Return the (x, y) coordinate for the center point of the cell that contains the specified text.  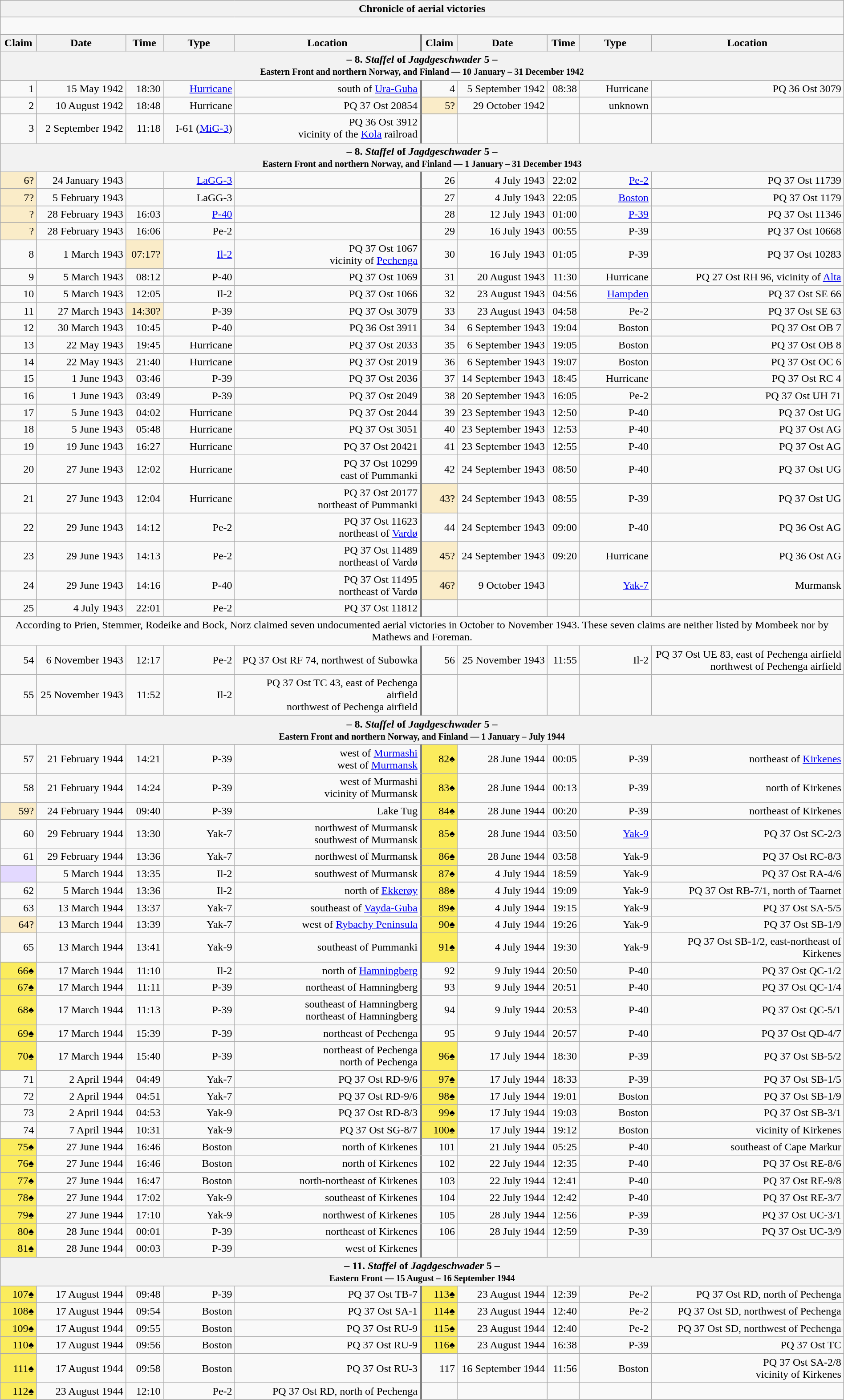
Murmansk (748, 585)
PQ 37 Ost SB-1/5 (748, 1079)
73 (19, 1113)
00:13 (563, 788)
13:41 (144, 947)
09:40 (144, 811)
37 (439, 379)
24 (19, 585)
15 (19, 379)
19:15 (563, 907)
10 August 1942 (81, 105)
PQ 37 Ost 2036 (328, 379)
PQ 37 Ost 1067vicinity of Pechenga (328, 254)
08:55 (563, 498)
03:58 (563, 857)
93 (439, 987)
59? (19, 811)
116♠ (439, 1345)
94 (439, 1010)
18:59 (563, 874)
19:04 (563, 328)
6? (19, 180)
00:20 (563, 811)
unknown (615, 105)
65 (19, 947)
18:45 (563, 379)
PQ 37 Ost RU-3 (328, 1368)
16:03 (144, 214)
39 (439, 413)
PQ 37 Ost RB-7/1, north of Taarnet (748, 890)
17:10 (144, 1214)
20 August 1943 (503, 277)
7? (19, 197)
46? (439, 585)
38 (439, 396)
9 October 1943 (503, 585)
26 (439, 180)
PQ 37 Ost OB 7 (748, 328)
96♠ (439, 1056)
105 (439, 1214)
14:12 (144, 527)
12:53 (563, 429)
PQ 37 Ost UC-3/1 (748, 1214)
20:53 (563, 1010)
72 (19, 1096)
5? (439, 105)
10:45 (144, 328)
PQ 37 Ost 11812 (328, 608)
54 (19, 660)
PQ 37 Ost RA-4/6 (748, 874)
20:50 (563, 971)
102 (439, 1164)
7 April 1944 (81, 1130)
20:51 (563, 987)
100♠ (439, 1130)
60 (19, 834)
PQ 37 Ost SB-3/1 (748, 1113)
104 (439, 1198)
29 October 1942 (503, 105)
99♠ (439, 1113)
southeast of Pummanki (328, 947)
PQ 37 Ost SA-2/8vicinity of Kirkenes (748, 1368)
108♠ (19, 1311)
12:17 (144, 660)
29 (439, 231)
87♠ (439, 874)
66♠ (19, 971)
1 (19, 89)
PQ 37 Ost RE-3/7 (748, 1198)
PQ 37 Ost TB-7 (328, 1295)
PQ 37 Ost SA-1 (328, 1311)
91♠ (439, 947)
PQ 36 Ost 3912vicinity of the Kola railroad (328, 128)
11:13 (144, 1010)
27 (439, 197)
103 (439, 1181)
PQ 37 Ost UE 83, east of Pechenga airfield northwest of Pechenga airfield (748, 660)
12:04 (144, 498)
PQ 37 Ost 2033 (328, 345)
106 (439, 1231)
19:26 (563, 924)
PQ 37 Ost UC-3/9 (748, 1231)
5 February 1943 (81, 197)
95 (439, 1033)
13:30 (144, 834)
north-northeast of Kirkenes (328, 1181)
16:06 (144, 231)
75♠ (19, 1147)
28 (439, 214)
70♠ (19, 1056)
12:56 (563, 1214)
05:48 (144, 429)
PQ 37 Ost 10299 east of Pummanki (328, 469)
11:10 (144, 971)
– 8. Staffel of Jagdgeschwader 5 –Eastern Front and northern Norway, and Finland — 1 January – July 1944 (422, 730)
36 (439, 362)
85♠ (439, 834)
84♠ (439, 811)
5 September 1942 (503, 89)
43? (439, 498)
PQ 37 Ost 20421 (328, 446)
04:53 (144, 1113)
22:02 (563, 180)
08:50 (563, 469)
– 8. Staffel of Jagdgeschwader 5 –Eastern Front and northern Norway, and Finland — 10 January – 31 December 1942 (422, 66)
04:49 (144, 1079)
35 (439, 345)
13 (19, 345)
98♠ (439, 1096)
19:07 (563, 362)
16:47 (144, 1181)
63 (19, 907)
PQ 37 Ost 3079 (328, 311)
45? (439, 556)
01:00 (563, 214)
09:54 (144, 1311)
20 (19, 469)
PQ 37 Ost TC (748, 1345)
20:57 (563, 1033)
11 (19, 311)
30 (439, 254)
13:35 (144, 874)
04:02 (144, 413)
68♠ (19, 1010)
12:59 (563, 1231)
81♠ (19, 1248)
PQ 37 Ost 3051 (328, 429)
16 September 1944 (503, 1368)
PQ 37 Ost 11489 northeast of Vardø (328, 556)
01:05 (563, 254)
south of Ura-Guba (328, 89)
3 (19, 128)
77♠ (19, 1181)
11:52 (144, 695)
09:00 (563, 527)
117 (439, 1368)
44 (439, 527)
I-61 (MiG-3) (199, 128)
20 September 1943 (503, 396)
19:12 (563, 1130)
42 (439, 469)
19:03 (563, 1113)
12:02 (144, 469)
PQ 37 Ost RF 74, northwest of Subowka (328, 660)
15:40 (144, 1056)
69♠ (19, 1033)
west of Murmashivicinity of Murmansk (328, 788)
PQ 37 Ost SE 63 (748, 311)
101 (439, 1147)
74 (19, 1130)
09:58 (144, 1368)
12:35 (563, 1164)
21:40 (144, 362)
PQ 37 Ost 10283 (748, 254)
– 11. Staffel of Jagdgeschwader 5 –Eastern Front — 15 August – 16 September 1944 (422, 1271)
northeast of Pechenga (328, 1033)
PQ 37 Ost RE-9/8 (748, 1181)
08:12 (144, 277)
PQ 37 Ost 2044 (328, 413)
23 (19, 556)
71 (19, 1079)
10:31 (144, 1130)
56 (439, 660)
32 (439, 294)
15:39 (144, 1033)
22 (19, 527)
83♠ (439, 788)
76♠ (19, 1164)
PQ 37 Ost RC 4 (748, 379)
PQ 37 Ost 11346 (748, 214)
34 (439, 328)
22:01 (144, 608)
24 January 1943 (81, 180)
111♠ (19, 1368)
00:01 (144, 1231)
58 (19, 788)
19 (19, 446)
PQ 37 Ost SB-1/2, east-northeast of Kirkenes (748, 947)
Hampden (615, 294)
03:46 (144, 379)
southeast of Cape Markur (748, 1147)
PQ 37 Ost 1069 (328, 277)
12:42 (563, 1198)
88♠ (439, 890)
114♠ (439, 1311)
27 March 1943 (81, 311)
33 (439, 311)
78♠ (19, 1198)
PQ 37 Ost 11739 (748, 180)
PQ 37 Ost 10668 (748, 231)
05:25 (563, 1147)
10 (19, 294)
13:37 (144, 907)
PQ 37 Ost OB 8 (748, 345)
04:56 (563, 294)
PQ 37 Ost 20177 northeast of Pummanki (328, 498)
PQ 37 Ost 11623 northeast of Vardø (328, 527)
PQ 37 Ost RE-8/6 (748, 1164)
southeast of Hamningbergnortheast of Hamningberg (328, 1010)
PQ 37 Ost 11495 northeast of Vardø (328, 585)
northwest of Murmansksouthwest of Murmansk (328, 834)
89♠ (439, 907)
00:05 (563, 759)
PQ 37 Ost SE 66 (748, 294)
2 September 1942 (81, 128)
79♠ (19, 1214)
16:05 (563, 396)
northeast of Hamningberg (328, 987)
112♠ (19, 1391)
southeast of Kirkenes (328, 1198)
18:48 (144, 105)
PQ 37 Ost OC 6 (748, 362)
northwest of Kirkenes (328, 1214)
Chronicle of aerial victories (422, 9)
northwest of Murmansk (328, 857)
40 (439, 429)
12:39 (563, 1295)
12:10 (144, 1391)
PQ 37 Ost QC-5/1 (748, 1010)
14 (19, 362)
41 (439, 446)
southwest of Murmansk (328, 874)
14:13 (144, 556)
PQ 37 Ost 20854 (328, 105)
04:51 (144, 1096)
12:05 (144, 294)
92 (439, 971)
19:01 (563, 1096)
07:17? (144, 254)
14:30? (144, 311)
southeast of Vayda-Guba (328, 907)
14:24 (144, 788)
PQ 37 Ost QD-4/7 (748, 1033)
67♠ (19, 987)
19:30 (563, 947)
30 March 1943 (81, 328)
107♠ (19, 1295)
west of Murmashiwest of Murmansk (328, 759)
PQ 37 Ost 2019 (328, 362)
PQ 37 Ost SB-5/2 (748, 1056)
PQ 36 Ost 3079 (748, 89)
86♠ (439, 857)
24 February 1944 (81, 811)
13:39 (144, 924)
vicinity of Kirkenes (748, 1130)
16 (19, 396)
57 (19, 759)
09:20 (563, 556)
09:55 (144, 1328)
55 (19, 695)
09:48 (144, 1295)
PQ 27 Ost RH 96, vicinity of Alta (748, 277)
09:56 (144, 1345)
19:05 (563, 345)
21 July 1944 (503, 1147)
11:30 (563, 277)
PQ 37 Ost QC-1/2 (748, 971)
Lake Tug (328, 811)
19:45 (144, 345)
PQ 37 Ost 1179 (748, 197)
18 (19, 429)
PQ 37 Ost 2049 (328, 396)
18:33 (563, 1079)
61 (19, 857)
PQ 37 Ost 1066 (328, 294)
north of Ekkerøy (328, 890)
64? (19, 924)
31 (439, 277)
4 (439, 89)
14:21 (144, 759)
12:55 (563, 446)
115♠ (439, 1328)
113♠ (439, 1295)
PQ 37 Ost QC-1/4 (748, 987)
00:55 (563, 231)
11:18 (144, 128)
80♠ (19, 1231)
15 May 1942 (81, 89)
25 (19, 608)
PQ 37 Ost SG-8/7 (328, 1130)
– 8. Staffel of Jagdgeschwader 5 –Eastern Front and northern Norway, and Finland — 1 January – 31 December 1943 (422, 158)
2 (19, 105)
16:38 (563, 1345)
west of Kirkenes (328, 1248)
west of Rybachy Peninsula (328, 924)
21 (19, 498)
16:27 (144, 446)
17:02 (144, 1198)
62 (19, 890)
90♠ (439, 924)
PQ 37 Ost SC-2/3 (748, 834)
12 July 1943 (503, 214)
PQ 36 Ost 3911 (328, 328)
04:58 (563, 311)
PQ 37 Ost TC 43, east of Pechenga airfield northwest of Pechenga airfield (328, 695)
82♠ (439, 759)
12 (19, 328)
17 (19, 413)
12:41 (563, 1181)
PQ 37 Ost RD-8/3 (328, 1113)
110♠ (19, 1345)
12:50 (563, 413)
8 (19, 254)
north of Hamningberg (328, 971)
PQ 37 Ost RC-8/3 (748, 857)
03:50 (563, 834)
11:11 (144, 987)
6 November 1943 (81, 660)
00:03 (144, 1248)
14 September 1943 (503, 379)
03:49 (144, 396)
97♠ (439, 1079)
11:56 (563, 1368)
northeast of Pechenganorth of Pechenga (328, 1056)
14:16 (144, 585)
PQ 37 Ost UH 71 (748, 396)
109♠ (19, 1328)
19 June 1943 (81, 446)
08:38 (563, 89)
19:09 (563, 890)
PQ 37 Ost SA-5/5 (748, 907)
22:05 (563, 197)
9 (19, 277)
11:55 (563, 660)
1 March 1943 (81, 254)
